Detect which cell encompasses the target text, then output its [x, y] center coordinate. 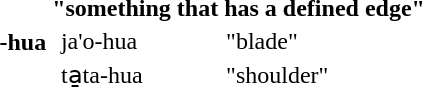
ja'o-hua [140, 41]
